Extract the [x, y] coordinate from the center of the cell holding the provided text.  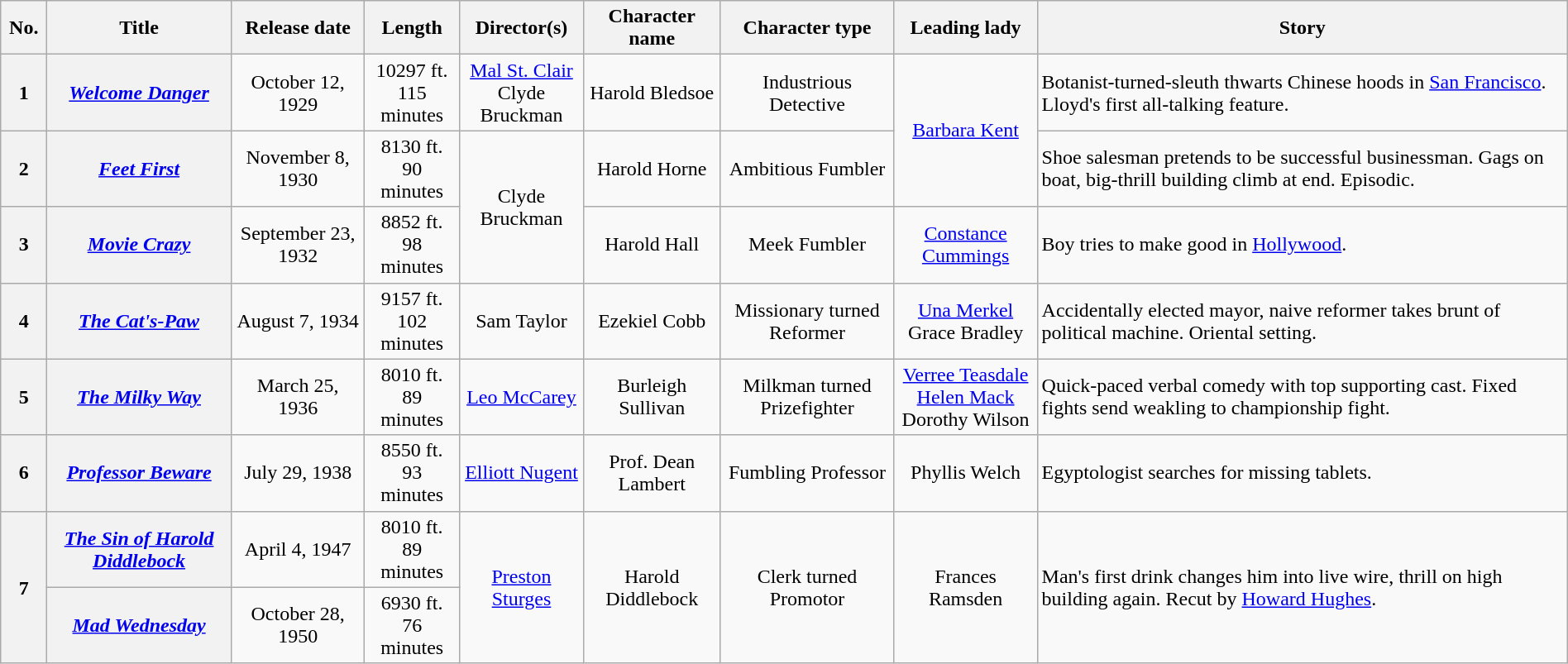
Elliott Nugent [521, 473]
Character name [652, 28]
2 [24, 169]
Sam Taylor [521, 321]
8130 ft.90 minutes [412, 169]
3 [24, 245]
The Sin of Harold Diddlebock [139, 549]
Harold Bledsoe [652, 93]
8852 ft.98 minutes [412, 245]
Ambitious Fumbler [807, 169]
Boy tries to make good in Hollywood. [1302, 245]
Mal St. ClairClyde Bruckman [521, 93]
Release date [298, 28]
Movie Crazy [139, 245]
April 4, 1947 [298, 549]
Industrious Detective [807, 93]
Harold Hall [652, 245]
October 12, 1929 [298, 93]
Director(s) [521, 28]
Accidentally elected mayor, naive reformer takes brunt of political machine. Oriental setting. [1302, 321]
September 23, 1932 [298, 245]
Welcome Danger [139, 93]
March 25, 1936 [298, 397]
Shoe salesman pretends to be successful businessman. Gags on boat, big-thrill building climb at end. Episodic. [1302, 169]
Feet First [139, 169]
Barbara Kent [966, 131]
Constance Cummings [966, 245]
Verree TeasdaleHelen MackDorothy Wilson [966, 397]
Egyptologist searches for missing tablets. [1302, 473]
November 8, 1930 [298, 169]
10297 ft.115 minutes [412, 93]
Una MerkelGrace Bradley [966, 321]
Mad Wednesday [139, 625]
Burleigh Sullivan [652, 397]
Quick-paced verbal comedy with top supporting cast. Fixed fights send weakling to championship fight. [1302, 397]
The Milky Way [139, 397]
Leo McCarey [521, 397]
Meek Fumbler [807, 245]
Phyllis Welch [966, 473]
6930 ft.76 minutes [412, 625]
9157 ft.102 minutes [412, 321]
Character type [807, 28]
Title [139, 28]
Length [412, 28]
Ezekiel Cobb [652, 321]
4 [24, 321]
Clerk turned Promotor [807, 587]
Botanist-turned-sleuth thwarts Chinese hoods in San Francisco. Lloyd's first all-talking feature. [1302, 93]
Missionary turned Reformer [807, 321]
Man's first drink changes him into live wire, thrill on high building again. Recut by Howard Hughes. [1302, 587]
Preston Sturges [521, 587]
Leading lady [966, 28]
July 29, 1938 [298, 473]
August 7, 1934 [298, 321]
The Cat's-Paw [139, 321]
8550 ft.93 minutes [412, 473]
Harold Horne [652, 169]
6 [24, 473]
Milkman turned Prizefighter [807, 397]
Prof. Dean Lambert [652, 473]
No. [24, 28]
1 [24, 93]
Fumbling Professor [807, 473]
5 [24, 397]
Clyde Bruckman [521, 207]
Story [1302, 28]
7 [24, 587]
Professor Beware [139, 473]
October 28, 1950 [298, 625]
Harold Diddlebock [652, 587]
Frances Ramsden [966, 587]
